Return (x, y) of the center of cell containing provided text 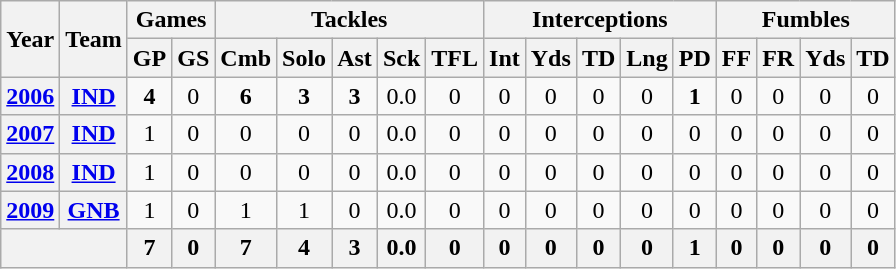
Interceptions (600, 20)
Team (94, 39)
PD (694, 58)
Solo (304, 58)
Year (30, 39)
2008 (30, 172)
GS (194, 58)
2006 (30, 96)
Ast (355, 58)
FR (778, 58)
Sck (401, 58)
2009 (30, 210)
Lng (647, 58)
Cmb (246, 58)
Fumbles (806, 20)
2007 (30, 134)
Tackles (350, 20)
GP (149, 58)
Int (505, 58)
Games (170, 20)
FF (736, 58)
6 (246, 96)
TFL (455, 58)
GNB (94, 210)
